Output the (x, y) coordinate of the center of the cell containing the given text.  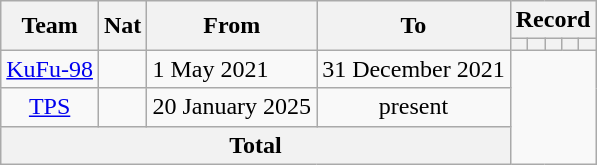
20 January 2025 (232, 107)
31 December 2021 (414, 69)
TPS (50, 107)
Nat (122, 26)
Team (50, 26)
KuFu-98 (50, 69)
Total (256, 145)
Record (553, 20)
To (414, 26)
present (414, 107)
1 May 2021 (232, 69)
From (232, 26)
